Identify which cell holds the provided text, then report its (x, y) central coordinate. 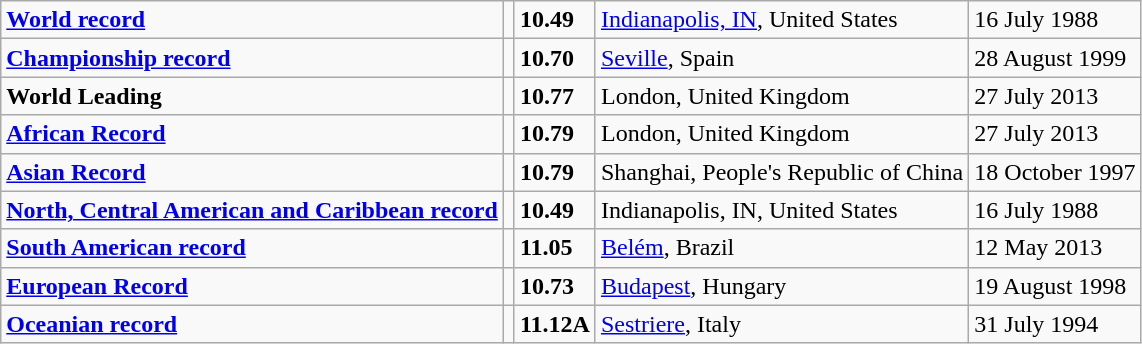
Sestriere, Italy (782, 324)
19 August 1998 (1055, 286)
South American record (252, 248)
Oceanian record (252, 324)
Seville, Spain (782, 58)
10.70 (554, 58)
Championship record (252, 58)
10.77 (554, 96)
North, Central American and Caribbean record (252, 210)
11.05 (554, 248)
11.12A (554, 324)
18 October 1997 (1055, 172)
African Record (252, 134)
28 August 1999 (1055, 58)
Belém, Brazil (782, 248)
World record (252, 20)
Shanghai, People's Republic of China (782, 172)
World Leading (252, 96)
12 May 2013 (1055, 248)
10.73 (554, 286)
Asian Record (252, 172)
European Record (252, 286)
Budapest, Hungary (782, 286)
31 July 1994 (1055, 324)
